Detect which cell encompasses the target text, then output its (X, Y) center coordinate. 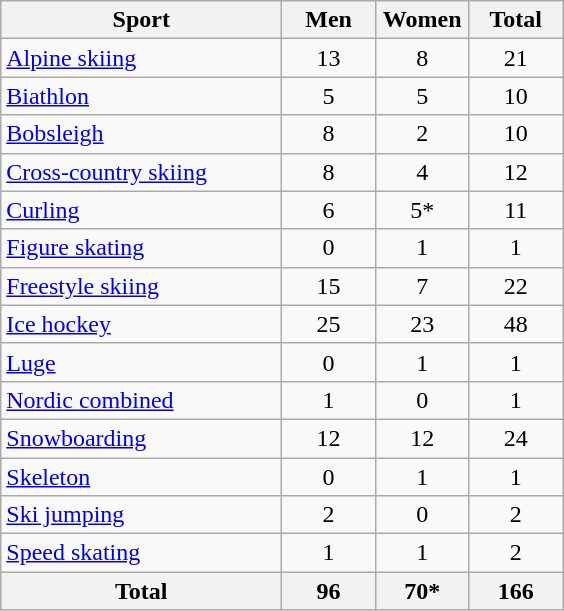
15 (329, 286)
Luge (142, 362)
Biathlon (142, 96)
Figure skating (142, 248)
Ice hockey (142, 324)
96 (329, 591)
Men (329, 20)
Skeleton (142, 477)
4 (422, 172)
Cross-country skiing (142, 172)
Speed skating (142, 553)
48 (516, 324)
Nordic combined (142, 400)
22 (516, 286)
Sport (142, 20)
Women (422, 20)
Ski jumping (142, 515)
13 (329, 58)
166 (516, 591)
23 (422, 324)
11 (516, 210)
Snowboarding (142, 438)
Alpine skiing (142, 58)
Freestyle skiing (142, 286)
5* (422, 210)
70* (422, 591)
24 (516, 438)
6 (329, 210)
21 (516, 58)
25 (329, 324)
7 (422, 286)
Curling (142, 210)
Bobsleigh (142, 134)
